Identify which cell holds the provided text, then report its [x, y] central coordinate. 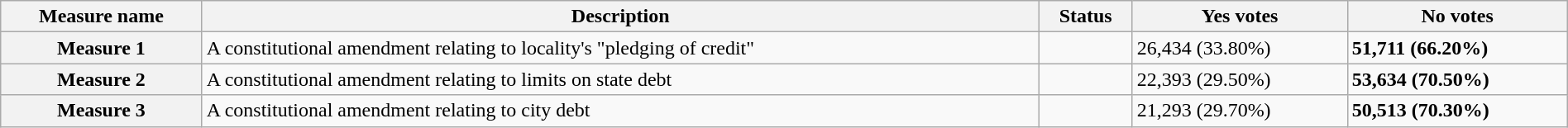
Status [1085, 17]
22,393 (29.50%) [1240, 79]
51,711 (66.20%) [1457, 48]
A constitutional amendment relating to locality's "pledging of credit" [620, 48]
Measure name [101, 17]
Yes votes [1240, 17]
A constitutional amendment relating to city debt [620, 111]
50,513 (70.30%) [1457, 111]
21,293 (29.70%) [1240, 111]
26,434 (33.80%) [1240, 48]
A constitutional amendment relating to limits on state debt [620, 79]
No votes [1457, 17]
Measure 2 [101, 79]
Measure 3 [101, 111]
Description [620, 17]
53,634 (70.50%) [1457, 79]
Measure 1 [101, 48]
